Identify which cell holds the provided text, then report its (X, Y) central coordinate. 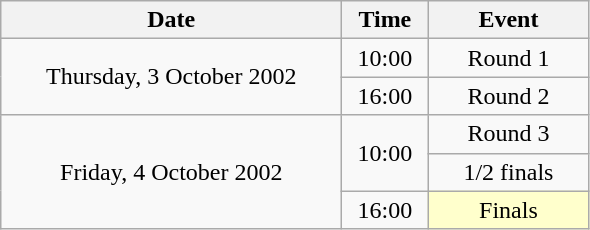
Finals (508, 210)
Round 3 (508, 134)
Time (385, 20)
1/2 finals (508, 172)
Thursday, 3 October 2002 (172, 77)
Event (508, 20)
Round 2 (508, 96)
Friday, 4 October 2002 (172, 172)
Round 1 (508, 58)
Date (172, 20)
